Provide the (X, Y) coordinate of the cell's center where the given text is located.  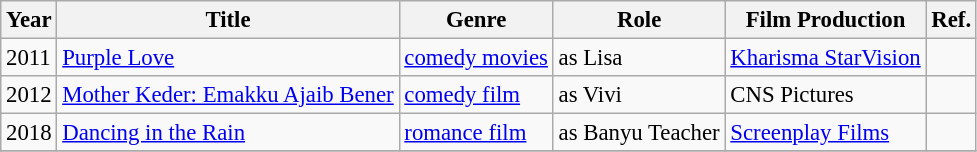
2011 (29, 58)
Role (639, 20)
Mother Keder: Emakku Ajaib Bener (228, 95)
CNS Pictures (826, 95)
romance film (476, 133)
as Lisa (639, 58)
comedy film (476, 95)
Purple Love (228, 58)
2018 (29, 133)
as Vivi (639, 95)
Year (29, 20)
Ref. (951, 20)
Title (228, 20)
Screenplay Films (826, 133)
Genre (476, 20)
as Banyu Teacher (639, 133)
comedy movies (476, 58)
Dancing in the Rain (228, 133)
Film Production (826, 20)
Kharisma StarVision (826, 58)
2012 (29, 95)
